Extract the (X, Y) coordinate from the center of the cell holding the provided text.  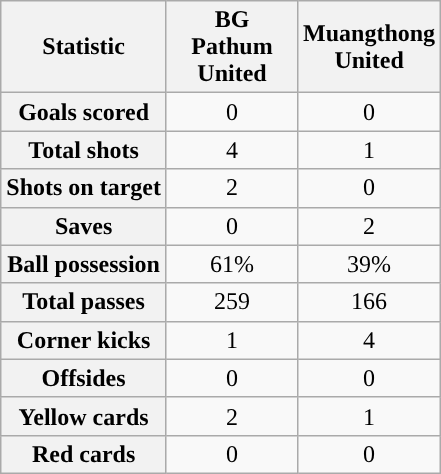
Ball possession (84, 264)
Corner kicks (84, 340)
Total passes (84, 302)
Total shots (84, 150)
259 (232, 302)
39% (370, 264)
Muangthong United (370, 47)
BG Pathum United (232, 47)
61% (232, 264)
166 (370, 302)
Saves (84, 226)
Red cards (84, 454)
Shots on target (84, 188)
Statistic (84, 47)
Offsides (84, 378)
Yellow cards (84, 416)
Goals scored (84, 112)
